Locate the cell with the specified text and output its [x, y] center coordinate. 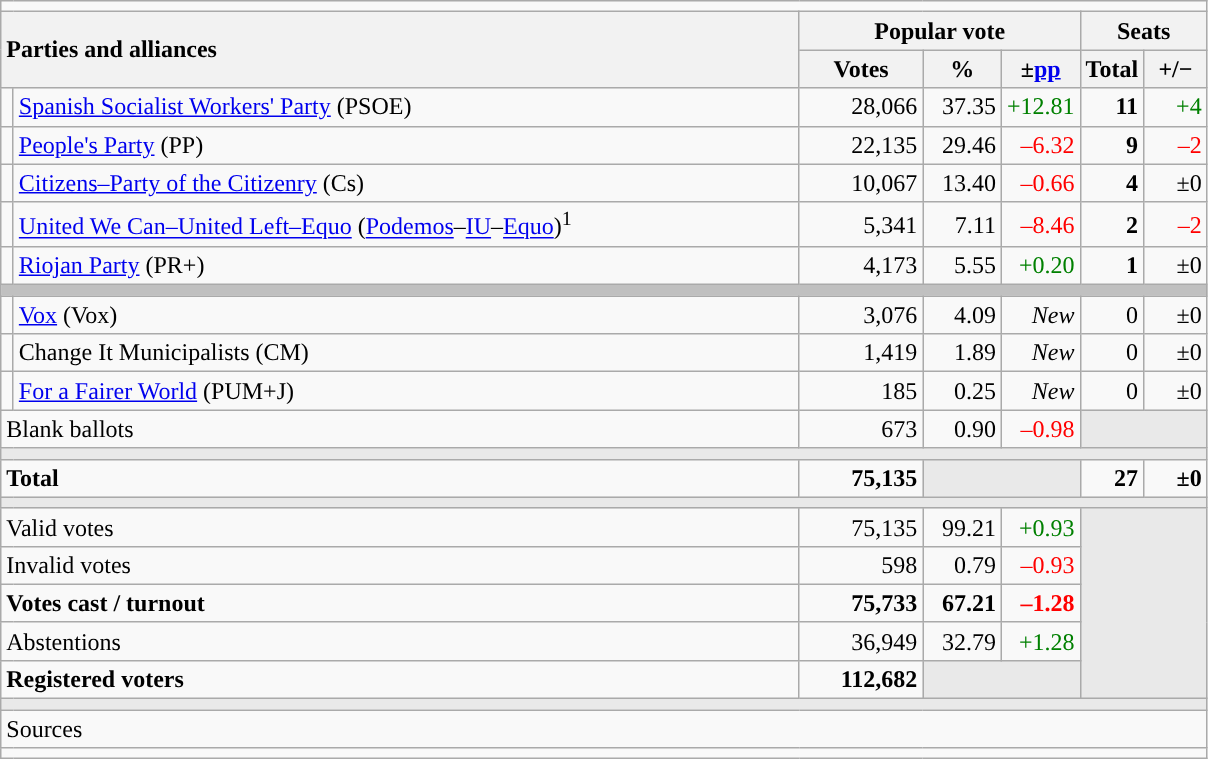
0.90 [962, 429]
10,067 [861, 183]
4,173 [861, 266]
1.89 [962, 353]
+4 [1176, 107]
Valid votes [400, 527]
–1.28 [1040, 603]
People's Party (PP) [406, 145]
+0.93 [1040, 527]
Votes cast / turnout [400, 603]
185 [861, 391]
+1.28 [1040, 641]
0.79 [962, 565]
67.21 [962, 603]
Parties and alliances [400, 50]
–8.46 [1040, 224]
2 [1112, 224]
For a Fairer World (PUM+J) [406, 391]
99.21 [962, 527]
7.11 [962, 224]
5,341 [861, 224]
1,419 [861, 353]
+0.20 [1040, 266]
4.09 [962, 315]
Riojan Party (PR+) [406, 266]
29.46 [962, 145]
4 [1112, 183]
11 [1112, 107]
37.35 [962, 107]
Seats [1144, 31]
–0.93 [1040, 565]
32.79 [962, 641]
1 [1112, 266]
0.25 [962, 391]
75,733 [861, 603]
13.40 [962, 183]
–6.32 [1040, 145]
Citizens–Party of the Citizenry (Cs) [406, 183]
Spanish Socialist Workers' Party (PSOE) [406, 107]
Change It Municipalists (CM) [406, 353]
112,682 [861, 679]
+12.81 [1040, 107]
Blank ballots [400, 429]
Votes [861, 69]
Vox (Vox) [406, 315]
22,135 [861, 145]
+/− [1176, 69]
673 [861, 429]
–0.98 [1040, 429]
±pp [1040, 69]
United We Can–United Left–Equo (Podemos–IU–Equo)1 [406, 224]
36,949 [861, 641]
27 [1112, 478]
598 [861, 565]
% [962, 69]
Sources [604, 729]
Invalid votes [400, 565]
Registered voters [400, 679]
5.55 [962, 266]
–0.66 [1040, 183]
28,066 [861, 107]
3,076 [861, 315]
Popular vote [940, 31]
Abstentions [400, 641]
9 [1112, 145]
